Detect which cell encompasses the target text, then output its (X, Y) center coordinate. 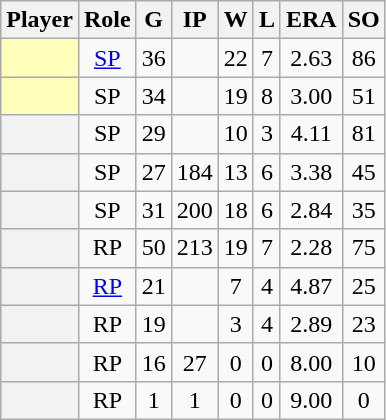
2.63 (311, 58)
50 (154, 248)
16 (154, 362)
13 (236, 172)
21 (154, 286)
ERA (311, 20)
SO (364, 20)
22 (236, 58)
51 (364, 96)
86 (364, 58)
4.87 (311, 286)
3.38 (311, 172)
23 (364, 324)
8.00 (311, 362)
213 (194, 248)
2.89 (311, 324)
G (154, 20)
Player (40, 20)
L (266, 20)
36 (154, 58)
200 (194, 210)
81 (364, 134)
45 (364, 172)
IP (194, 20)
35 (364, 210)
34 (154, 96)
Role (107, 20)
8 (266, 96)
29 (154, 134)
9.00 (311, 400)
18 (236, 210)
4.11 (311, 134)
75 (364, 248)
3.00 (311, 96)
2.28 (311, 248)
184 (194, 172)
W (236, 20)
2.84 (311, 210)
25 (364, 286)
31 (154, 210)
